Return the (X, Y) coordinate for the center point of the cell that contains the specified text.  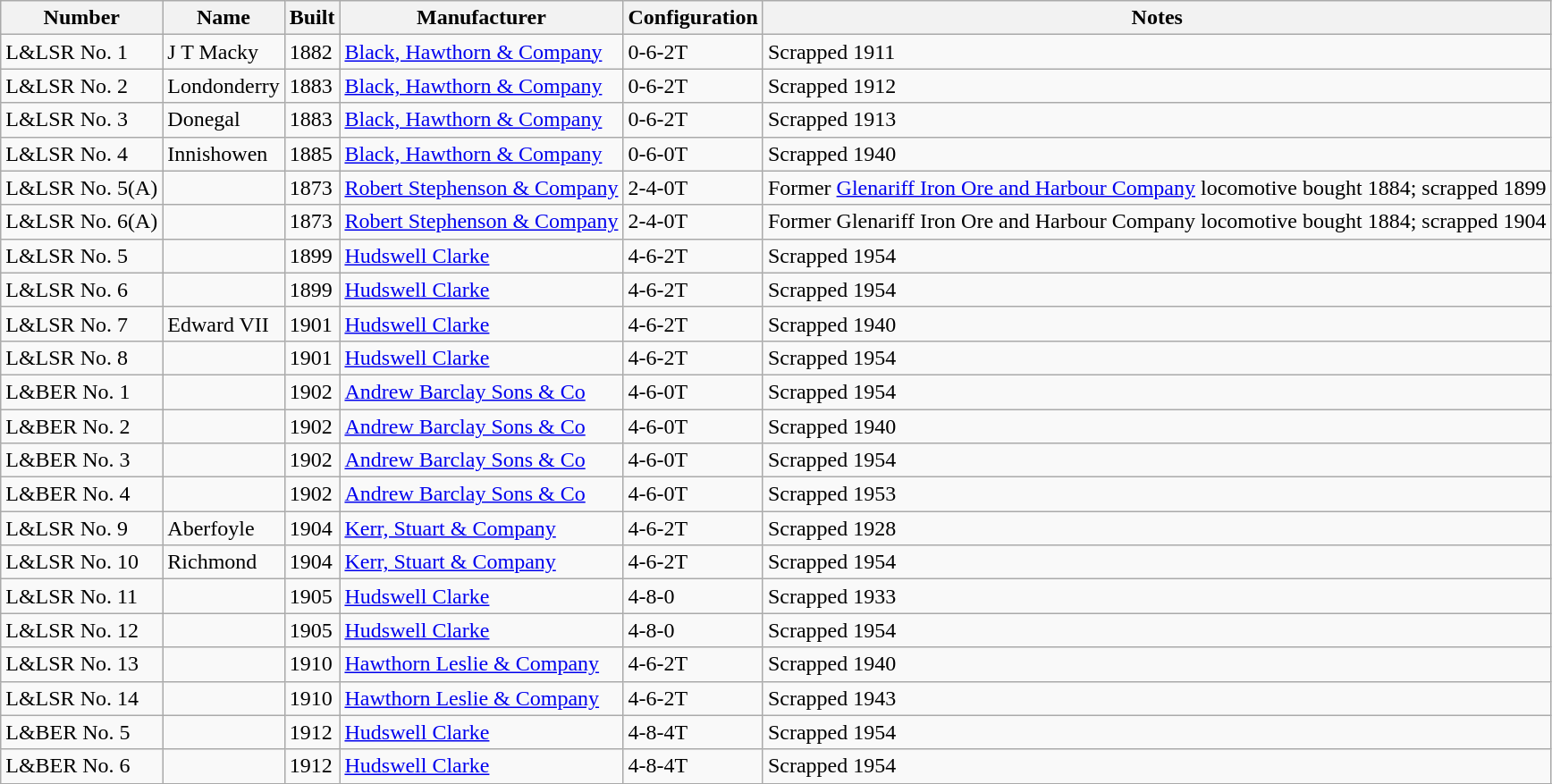
J T Macky (224, 52)
Scrapped 1943 (1157, 698)
Former Glenariff Iron Ore and Harbour Company locomotive bought 1884; scrapped 1899 (1157, 188)
Donegal (224, 120)
L&LSR No. 5 (82, 256)
L&LSR No. 9 (82, 528)
Former Glenariff Iron Ore and Harbour Company locomotive bought 1884; scrapped 1904 (1157, 222)
1885 (312, 154)
L&BER No. 6 (82, 766)
L&LSR No. 6(A) (82, 222)
L&LSR No. 14 (82, 698)
L&BER No. 3 (82, 460)
Configuration (693, 18)
L&LSR No. 8 (82, 358)
L&LSR No. 7 (82, 324)
L&LSR No. 1 (82, 52)
L&LSR No. 4 (82, 154)
L&BER No. 1 (82, 392)
Notes (1157, 18)
L&LSR No. 13 (82, 664)
Edward VII (224, 324)
L&LSR No. 12 (82, 630)
Manufacturer (481, 18)
L&LSR No. 11 (82, 596)
Aberfoyle (224, 528)
Scrapped 1928 (1157, 528)
Scrapped 1953 (1157, 494)
Scrapped 1911 (1157, 52)
L&BER No. 4 (82, 494)
L&LSR No. 10 (82, 562)
Londonderry (224, 86)
Scrapped 1912 (1157, 86)
1882 (312, 52)
L&LSR No. 5(A) (82, 188)
L&LSR No. 3 (82, 120)
0-6-0T (693, 154)
Innishowen (224, 154)
L&BER No. 5 (82, 732)
Number (82, 18)
Built (312, 18)
L&LSR No. 6 (82, 290)
Scrapped 1933 (1157, 596)
Scrapped 1913 (1157, 120)
Name (224, 18)
L&LSR No. 2 (82, 86)
L&BER No. 2 (82, 426)
Richmond (224, 562)
